Extract the [X, Y] coordinate from the center of the cell holding the provided text.  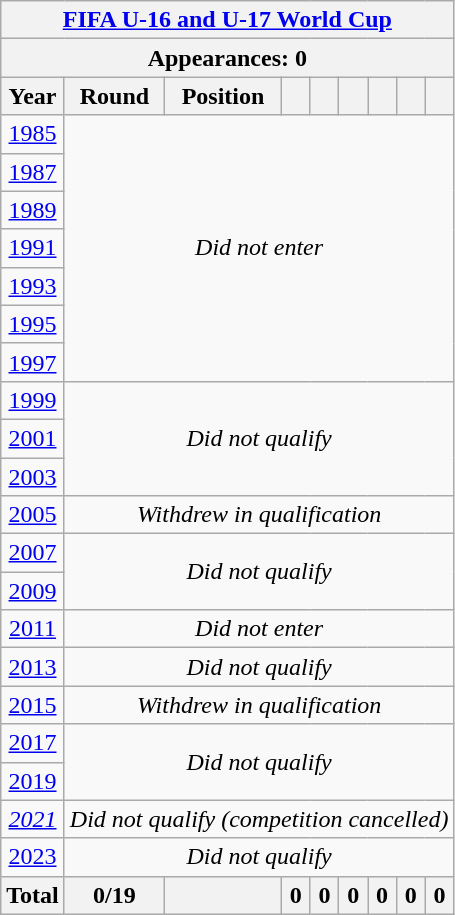
2005 [33, 515]
1993 [33, 286]
2023 [33, 857]
Round [114, 96]
2013 [33, 667]
2001 [33, 438]
2021 [33, 819]
1999 [33, 400]
2003 [33, 477]
Position [224, 96]
1995 [33, 324]
Year [33, 96]
2009 [33, 591]
2015 [33, 705]
2011 [33, 629]
Did not qualify (competition cancelled) [259, 819]
2017 [33, 743]
0/19 [114, 895]
FIFA U-16 and U-17 World Cup [228, 20]
1997 [33, 362]
1989 [33, 210]
1987 [33, 172]
1991 [33, 248]
1985 [33, 134]
2007 [33, 553]
Total [33, 895]
Appearances: 0 [228, 58]
2019 [33, 781]
